Return (X, Y) of the center of cell containing provided text 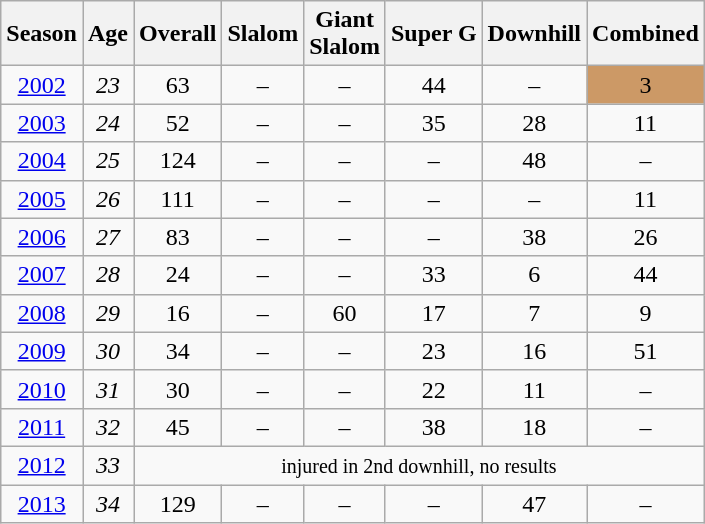
35 (434, 123)
18 (534, 427)
Overall (178, 34)
47 (534, 503)
29 (108, 313)
Slalom (263, 34)
2007 (42, 275)
2013 (42, 503)
3 (646, 85)
7 (534, 313)
2006 (42, 237)
2008 (42, 313)
2011 (42, 427)
injured in 2nd downhill, no results (420, 465)
6 (534, 275)
124 (178, 161)
GiantSlalom (345, 34)
111 (178, 199)
48 (534, 161)
2003 (42, 123)
2010 (42, 389)
Downhill (534, 34)
2004 (42, 161)
9 (646, 313)
2005 (42, 199)
2009 (42, 351)
27 (108, 237)
51 (646, 351)
63 (178, 85)
129 (178, 503)
Season (42, 34)
83 (178, 237)
2002 (42, 85)
2012 (42, 465)
31 (108, 389)
22 (434, 389)
25 (108, 161)
Super G (434, 34)
52 (178, 123)
Combined (646, 34)
45 (178, 427)
60 (345, 313)
17 (434, 313)
32 (108, 427)
Age (108, 34)
